For the text-containing cell, return its midpoint in [X, Y] coordinate format. 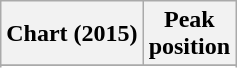
Peakposition [189, 34]
Chart (2015) [72, 34]
